Determine the (x, y) coordinate at the center of the cell enclosing the given text.  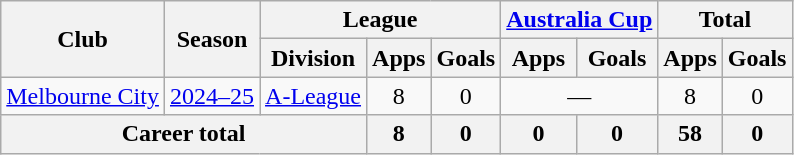
Division (314, 58)
League (380, 20)
Australia Cup (580, 20)
2024–25 (212, 96)
Season (212, 39)
Career total (184, 134)
— (580, 96)
58 (690, 134)
A-League (314, 96)
Melbourne City (83, 96)
Total (725, 20)
Club (83, 39)
